From the cell containing the given text, extract its center point as [X, Y] coordinate. 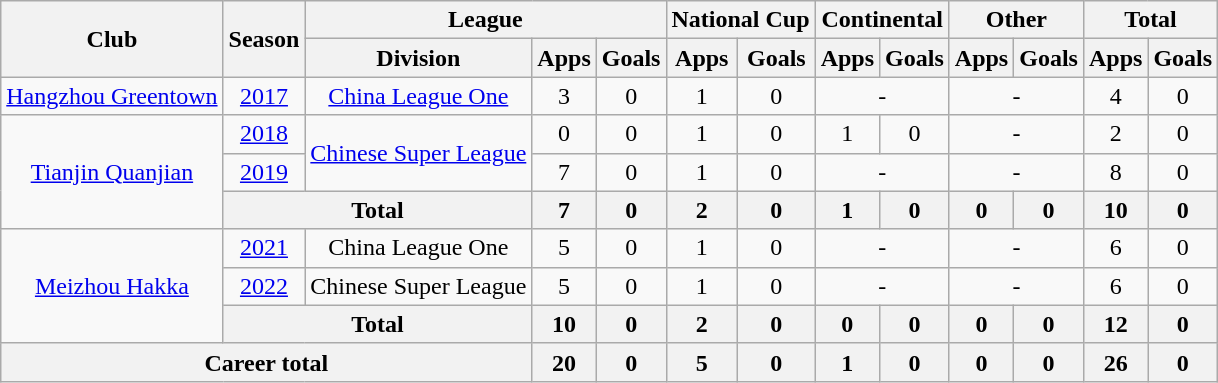
2017 [264, 96]
Season [264, 39]
12 [1115, 324]
Meizhou Hakka [112, 286]
National Cup [740, 20]
Career total [266, 362]
2019 [264, 172]
26 [1115, 362]
4 [1115, 96]
Tianjin Quanjian [112, 172]
Hangzhou Greentown [112, 96]
Other [1016, 20]
2021 [264, 248]
2022 [264, 286]
20 [564, 362]
Continental [882, 20]
2018 [264, 134]
Club [112, 39]
3 [564, 96]
League [486, 20]
8 [1115, 172]
Division [418, 58]
